Detect which cell encompasses the target text, then output its [x, y] center coordinate. 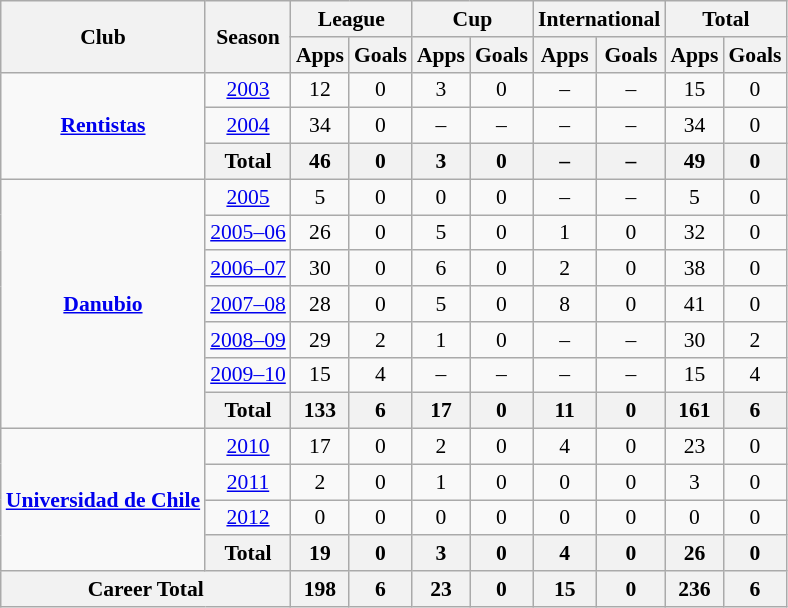
Danubio [103, 304]
2007–08 [248, 304]
161 [694, 411]
2003 [248, 90]
League [352, 19]
8 [565, 304]
International [599, 19]
2009–10 [248, 375]
12 [320, 90]
Season [248, 36]
2010 [248, 447]
2005 [248, 197]
Club [103, 36]
38 [694, 269]
49 [694, 162]
2005–06 [248, 233]
32 [694, 233]
2011 [248, 482]
46 [320, 162]
133 [320, 411]
29 [320, 340]
19 [320, 554]
2008–09 [248, 340]
28 [320, 304]
Universidad de Chile [103, 500]
198 [320, 589]
236 [694, 589]
2004 [248, 126]
2012 [248, 518]
Career Total [146, 589]
41 [694, 304]
Cup [472, 19]
2006–07 [248, 269]
Rentistas [103, 126]
11 [565, 411]
